Locate the cell with the specified text and output its (X, Y) center coordinate. 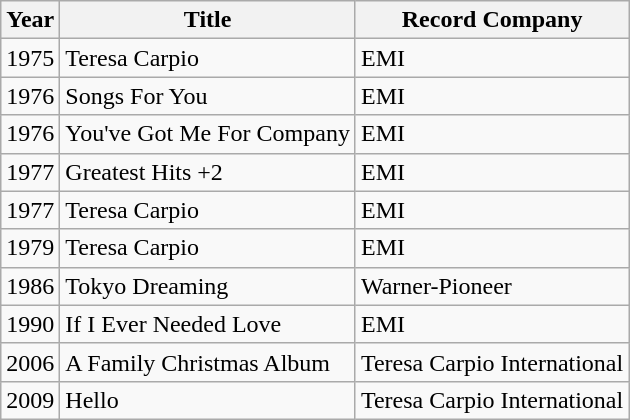
Greatest Hits +2 (208, 172)
1986 (30, 286)
2009 (30, 400)
Tokyo Dreaming (208, 286)
1979 (30, 248)
A Family Christmas Album (208, 362)
If I Ever Needed Love (208, 324)
Songs For You (208, 96)
Year (30, 20)
You've Got Me For Company (208, 134)
Warner-Pioneer (492, 286)
2006 (30, 362)
Record Company (492, 20)
Hello (208, 400)
1975 (30, 58)
Title (208, 20)
1990 (30, 324)
